Return the [X, Y] coordinate for the center point of the cell that contains the specified text.  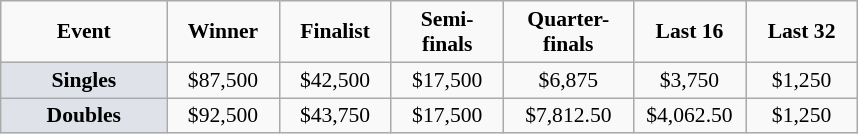
$4,062.50 [689, 116]
Winner [223, 32]
$42,500 [335, 80]
$7,812.50 [568, 116]
$43,750 [335, 116]
$87,500 [223, 80]
$92,500 [223, 116]
Quarter-finals [568, 32]
Last 32 [802, 32]
Doubles [84, 116]
Finalist [335, 32]
Singles [84, 80]
$6,875 [568, 80]
$3,750 [689, 80]
Last 16 [689, 32]
Semi-finals [447, 32]
Event [84, 32]
